Locate the cell with the specified text and output its [X, Y] center coordinate. 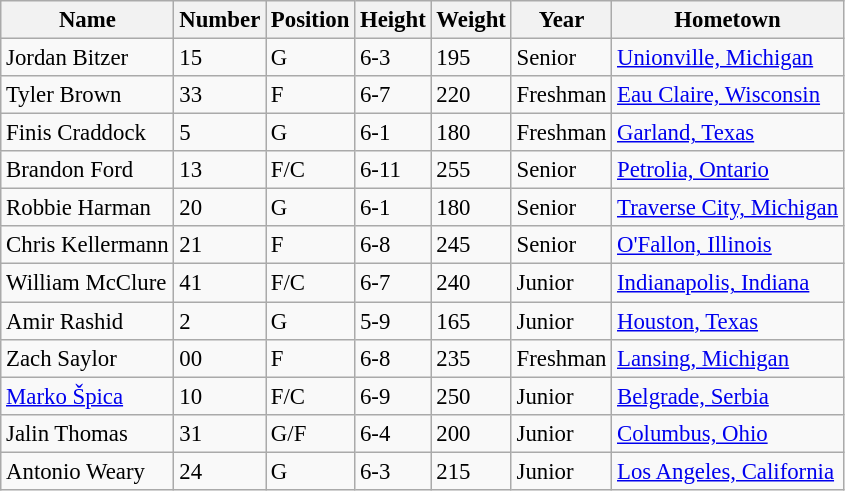
240 [471, 283]
Year [561, 20]
33 [220, 95]
215 [471, 471]
6-11 [393, 170]
31 [220, 433]
10 [220, 396]
Hometown [728, 20]
Finis Craddock [88, 133]
13 [220, 170]
21 [220, 245]
William McClure [88, 283]
O'Fallon, Illinois [728, 245]
Traverse City, Michigan [728, 208]
Lansing, Michigan [728, 358]
24 [220, 471]
00 [220, 358]
245 [471, 245]
Antonio Weary [88, 471]
6-4 [393, 433]
Columbus, Ohio [728, 433]
20 [220, 208]
41 [220, 283]
Eau Claire, Wisconsin [728, 95]
Los Angeles, California [728, 471]
G/F [310, 433]
165 [471, 321]
Jalin Thomas [88, 433]
Marko Špica [88, 396]
Indianapolis, Indiana [728, 283]
Jordan Bitzer [88, 58]
Chris Kellermann [88, 245]
Position [310, 20]
Unionville, Michigan [728, 58]
2 [220, 321]
Belgrade, Serbia [728, 396]
Robbie Harman [88, 208]
Tyler Brown [88, 95]
Amir Rashid [88, 321]
Houston, Texas [728, 321]
Zach Saylor [88, 358]
5-9 [393, 321]
Name [88, 20]
250 [471, 396]
200 [471, 433]
195 [471, 58]
Height [393, 20]
Brandon Ford [88, 170]
Garland, Texas [728, 133]
255 [471, 170]
5 [220, 133]
220 [471, 95]
Weight [471, 20]
Number [220, 20]
15 [220, 58]
6-9 [393, 396]
Petrolia, Ontario [728, 170]
235 [471, 358]
